Provide the (X, Y) coordinate of the cell's center where the given text is located.  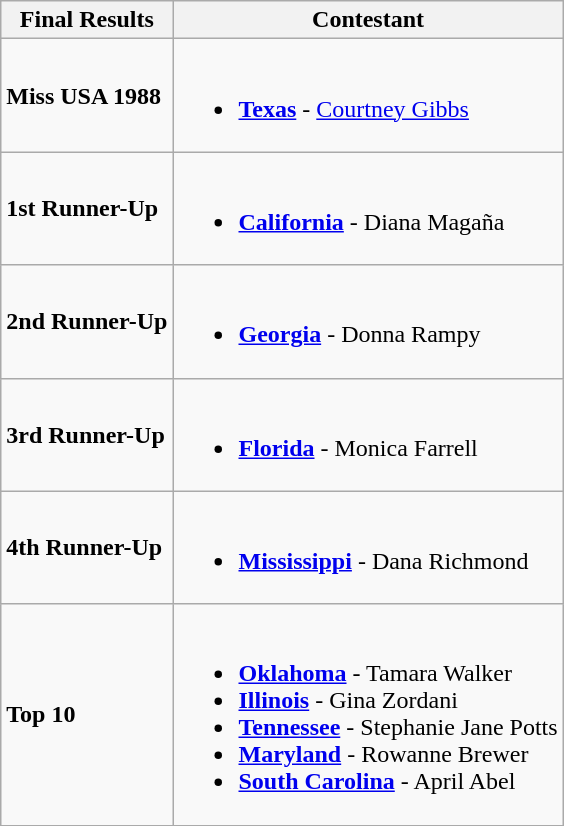
Georgia - Donna Rampy (368, 322)
1st Runner-Up (87, 208)
California - Diana Magaña (368, 208)
Florida - Monica Farrell (368, 434)
Texas - Courtney Gibbs (368, 96)
Final Results (87, 20)
Top 10 (87, 714)
4th Runner-Up (87, 548)
2nd Runner-Up (87, 322)
Oklahoma - Tamara Walker Illinois - Gina Zordani Tennessee - Stephanie Jane Potts Maryland - Rowanne Brewer South Carolina - April Abel (368, 714)
Miss USA 1988 (87, 96)
Contestant (368, 20)
3rd Runner-Up (87, 434)
Mississippi - Dana Richmond (368, 548)
